Detect which cell encompasses the target text, then output its [x, y] center coordinate. 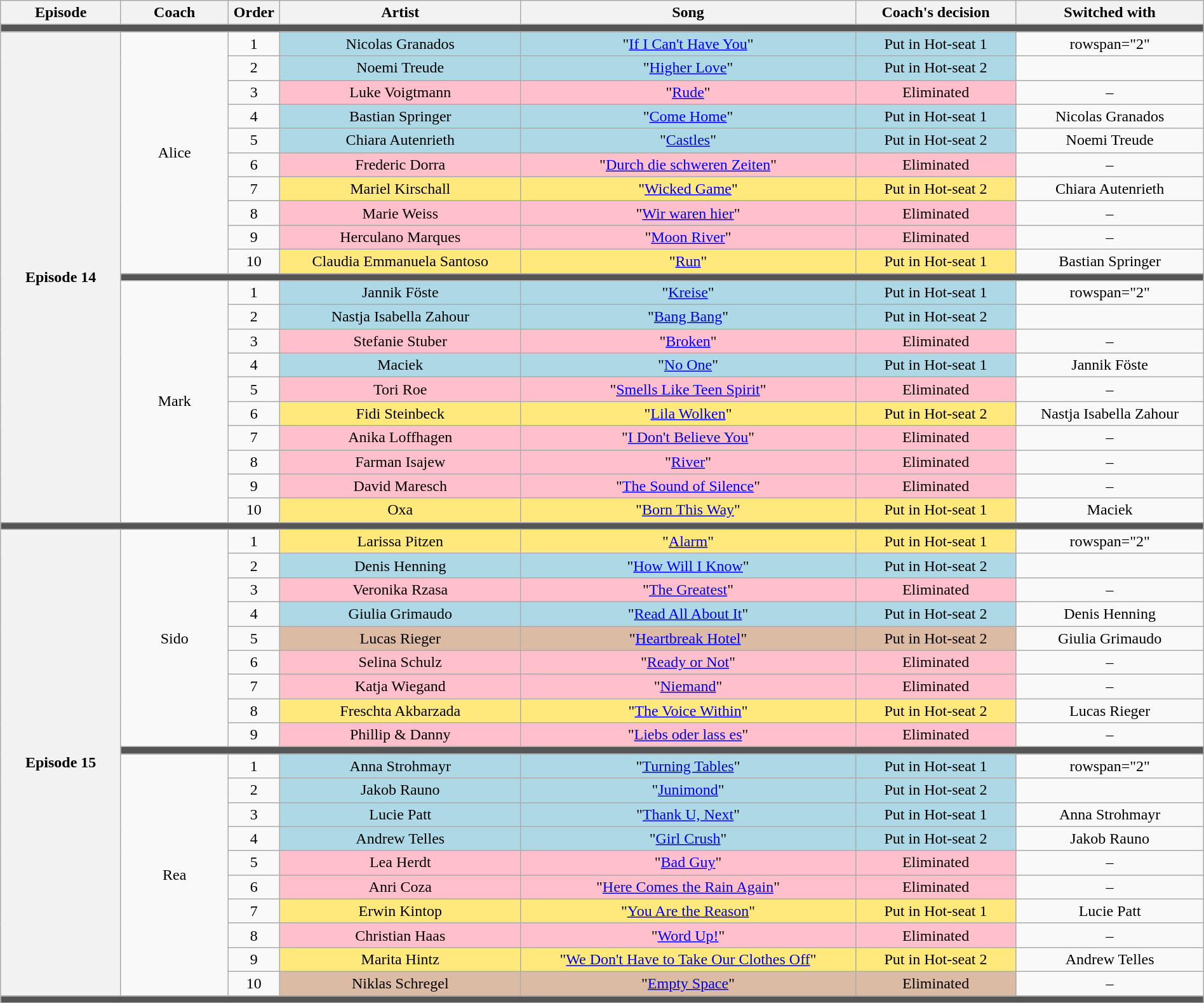
"Smells Like Teen Spirit" [688, 389]
"If I Can't Have You" [688, 44]
"Girl Crush" [688, 838]
David Maresch [400, 486]
"The Voice Within" [688, 711]
Artist [400, 13]
"Alarm" [688, 541]
Episode 15 [61, 762]
"Here Comes the Rain Again" [688, 887]
Rea [174, 875]
Tori Roe [400, 389]
Marita Hintz [400, 959]
"Heartbreak Hotel" [688, 638]
Episode [61, 13]
"Thank U, Next" [688, 814]
Herculano Marques [400, 237]
Lea Herdt [400, 863]
Fidi Steinbeck [400, 414]
Veronika Rzasa [400, 589]
Phillip & Danny [400, 735]
"I Don't Believe You" [688, 438]
"Come Home" [688, 116]
Katja Wiegand [400, 687]
"Ready or Not" [688, 663]
Marie Weiss [400, 213]
Selina Schulz [400, 663]
Erwin Kintop [400, 911]
"Bad Guy" [688, 863]
Luke Voigtmann [400, 92]
"Wicked Game" [688, 189]
Episode 14 [61, 277]
Mark [174, 401]
"Niemand" [688, 687]
"Rude" [688, 92]
"Kreise" [688, 293]
Coach [174, 13]
"Read All About It" [688, 614]
"Liebs oder lass es" [688, 735]
"Word Up!" [688, 935]
Sido [174, 638]
"Turning Tables" [688, 766]
Anika Loffhagen [400, 438]
"Junimond" [688, 790]
"Lila Wolken" [688, 414]
Coach's decision [936, 13]
Switched with [1110, 13]
"River" [688, 462]
"Higher Love" [688, 68]
"No One" [688, 365]
Oxa [400, 510]
Order [254, 13]
"Born This Way" [688, 510]
"Wir waren hier" [688, 213]
Farman Isajew [400, 462]
Stefanie Stuber [400, 341]
Mariel Kirschall [400, 189]
Frederic Dorra [400, 165]
"The Greatest" [688, 589]
"Broken" [688, 341]
"You Are the Reason" [688, 911]
"Run" [688, 261]
Anri Coza [400, 887]
"Durch die schweren Zeiten" [688, 165]
"Bang Bang" [688, 317]
"How Will I Know" [688, 565]
"Empty Space" [688, 983]
"The Sound of Silence" [688, 486]
Freschta Akbarzada [400, 711]
Claudia Emmanuela Santoso [400, 261]
"Moon River" [688, 237]
Niklas Schregel [400, 983]
Alice [174, 152]
Larissa Pitzen [400, 541]
Christian Haas [400, 935]
Song [688, 13]
"Castles" [688, 140]
"We Don't Have to Take Our Clothes Off" [688, 959]
